Locate the cell with the specified text and output its [X, Y] center coordinate. 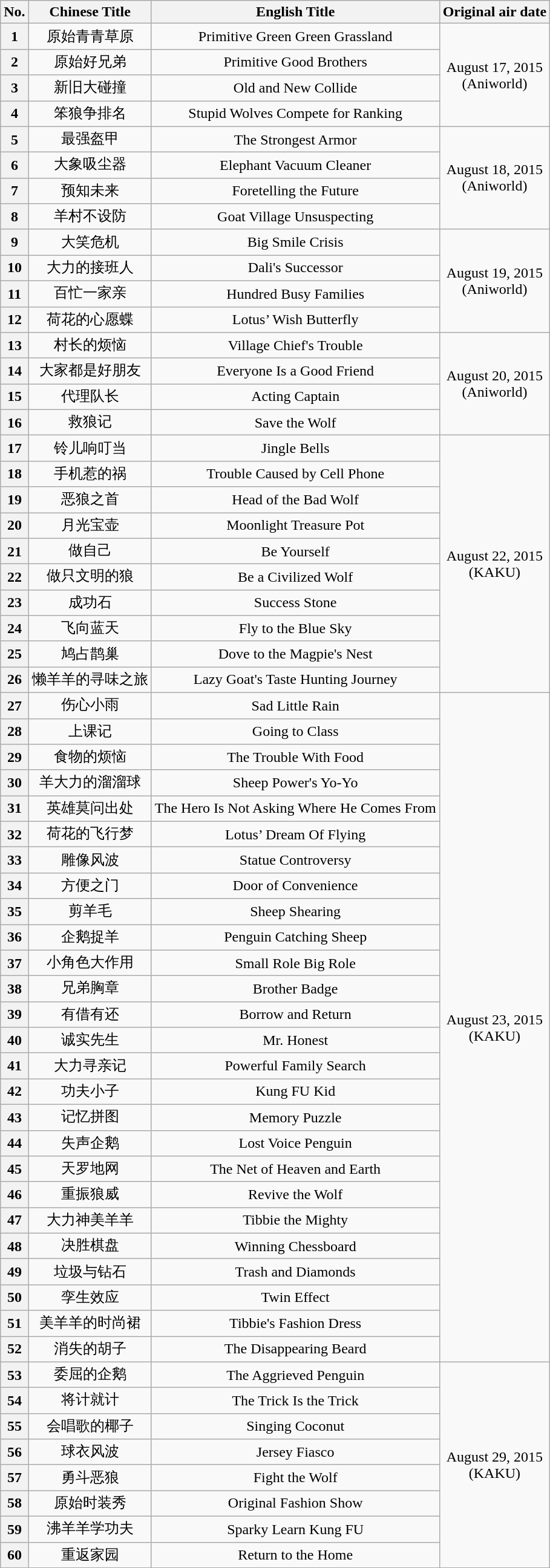
August 22, 2015(KAKU) [495, 564]
美羊羊的时尚裙 [90, 1323]
Elephant Vacuum Cleaner [295, 166]
Lotus’ Dream Of Flying [295, 834]
Acting Captain [295, 397]
恶狼之首 [90, 499]
羊大力的溜溜球 [90, 782]
Kung FU Kid [295, 1092]
Door of Convenience [295, 885]
47 [15, 1220]
笨狼争排名 [90, 114]
小角色大作用 [90, 963]
The Disappearing Beard [295, 1350]
English Title [295, 12]
6 [15, 166]
Be a Civilized Wolf [295, 577]
大家都是好朋友 [90, 371]
44 [15, 1143]
Goat Village Unsuspecting [295, 216]
懒羊羊的寻味之旅 [90, 680]
Mr. Honest [295, 1040]
有借有还 [90, 1015]
8 [15, 216]
垃圾与钻石 [90, 1272]
会唱歌的椰子 [90, 1426]
Moonlight Treasure Pot [295, 526]
Village Chief's Trouble [295, 346]
7 [15, 191]
Original air date [495, 12]
35 [15, 912]
August 19, 2015(Aniworld) [495, 281]
飞向蓝天 [90, 629]
鸠占鹊巢 [90, 654]
原始时装秀 [90, 1503]
Everyone Is a Good Friend [295, 371]
45 [15, 1169]
百忙一家亲 [90, 294]
将计就计 [90, 1400]
49 [15, 1272]
34 [15, 885]
Winning Chessboard [295, 1246]
Trouble Caused by Cell Phone [295, 474]
记忆拼图 [90, 1117]
铃儿响叮当 [90, 449]
36 [15, 937]
Statue Controversy [295, 860]
Fly to the Blue Sky [295, 629]
Lotus’ Wish Butterfly [295, 319]
30 [15, 782]
消失的胡子 [90, 1350]
4 [15, 114]
25 [15, 654]
Jingle Bells [295, 449]
38 [15, 989]
10 [15, 268]
14 [15, 371]
24 [15, 629]
决胜棋盘 [90, 1246]
Save the Wolf [295, 422]
村长的烦恼 [90, 346]
11 [15, 294]
23 [15, 602]
12 [15, 319]
Lazy Goat's Taste Hunting Journey [295, 680]
3 [15, 88]
Big Smile Crisis [295, 242]
Sad Little Rain [295, 705]
荷花的飞行梦 [90, 834]
Revive the Wolf [295, 1195]
Foretelling the Future [295, 191]
原始好兄弟 [90, 62]
孪生效应 [90, 1298]
勇斗恶狼 [90, 1478]
重返家园 [90, 1555]
58 [15, 1503]
60 [15, 1555]
Original Fashion Show [295, 1503]
46 [15, 1195]
50 [15, 1298]
Singing Coconut [295, 1426]
53 [15, 1375]
40 [15, 1040]
手机惹的祸 [90, 474]
41 [15, 1065]
Chinese Title [90, 12]
9 [15, 242]
企鹅捉羊 [90, 937]
43 [15, 1117]
22 [15, 577]
Sparky Learn Kung FU [295, 1529]
51 [15, 1323]
重振狼威 [90, 1195]
The Aggrieved Penguin [295, 1375]
Lost Voice Penguin [295, 1143]
沸羊羊学功夫 [90, 1529]
兄弟胸章 [90, 989]
August 18, 2015(Aniworld) [495, 178]
英雄莫问出处 [90, 809]
原始青青草原 [90, 36]
代理队长 [90, 397]
13 [15, 346]
59 [15, 1529]
Sheep Power's Yo-Yo [295, 782]
Stupid Wolves Compete for Ranking [295, 114]
Tibbie's Fashion Dress [295, 1323]
The Trick Is the Trick [295, 1400]
5 [15, 139]
Sheep Shearing [295, 912]
雕像风波 [90, 860]
August 23, 2015(KAKU) [495, 1027]
预知未来 [90, 191]
37 [15, 963]
Borrow and Return [295, 1015]
The Net of Heaven and Earth [295, 1169]
Penguin Catching Sheep [295, 937]
No. [15, 12]
大力寻亲记 [90, 1065]
The Trouble With Food [295, 757]
Trash and Diamonds [295, 1272]
August 29, 2015(KAKU) [495, 1465]
Hundred Busy Families [295, 294]
失声企鹅 [90, 1143]
Twin Effect [295, 1298]
大力的接班人 [90, 268]
上课记 [90, 732]
The Hero Is Not Asking Where He Comes From [295, 809]
Be Yourself [295, 551]
Fight the Wolf [295, 1478]
48 [15, 1246]
Jersey Fiasco [295, 1453]
54 [15, 1400]
大笑危机 [90, 242]
18 [15, 474]
August 17, 2015(Aniworld) [495, 75]
16 [15, 422]
31 [15, 809]
天罗地网 [90, 1169]
57 [15, 1478]
Powerful Family Search [295, 1065]
55 [15, 1426]
做只文明的狼 [90, 577]
The Strongest Armor [295, 139]
月光宝壶 [90, 526]
荷花的心愿蝶 [90, 319]
方便之门 [90, 885]
成功石 [90, 602]
28 [15, 732]
Old and New Collide [295, 88]
Primitive Good Brothers [295, 62]
球衣风波 [90, 1453]
Dove to the Magpie's Nest [295, 654]
Going to Class [295, 732]
Memory Puzzle [295, 1117]
伤心小雨 [90, 705]
Head of the Bad Wolf [295, 499]
Brother Badge [295, 989]
委屈的企鹅 [90, 1375]
52 [15, 1350]
大力神美羊羊 [90, 1220]
56 [15, 1453]
最强盔甲 [90, 139]
26 [15, 680]
39 [15, 1015]
27 [15, 705]
17 [15, 449]
新旧大碰撞 [90, 88]
做自己 [90, 551]
食物的烦恼 [90, 757]
2 [15, 62]
Dali's Successor [295, 268]
32 [15, 834]
Tibbie the Mighty [295, 1220]
Return to the Home [295, 1555]
Small Role Big Role [295, 963]
羊村不设防 [90, 216]
Primitive Green Green Grassland [295, 36]
21 [15, 551]
Success Stone [295, 602]
功夫小子 [90, 1092]
剪羊毛 [90, 912]
33 [15, 860]
19 [15, 499]
救狼记 [90, 422]
诚实先生 [90, 1040]
1 [15, 36]
29 [15, 757]
20 [15, 526]
15 [15, 397]
大象吸尘器 [90, 166]
42 [15, 1092]
August 20, 2015(Aniworld) [495, 384]
